Provide the (x, y) coordinate of the cell's center where the given text is located.  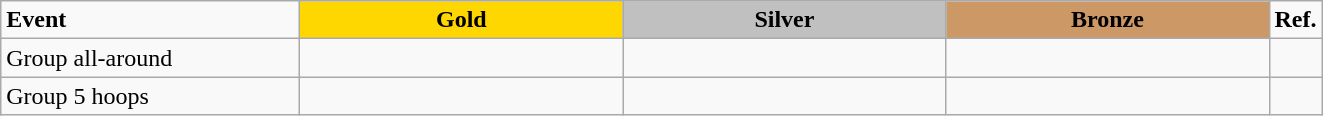
Silver (784, 20)
Gold (462, 20)
Group all-around (150, 58)
Bronze (1108, 20)
Event (150, 20)
Group 5 hoops (150, 96)
Ref. (1296, 20)
